Capture the cell that displays the provided text and extract its [X, Y] central coordinate. 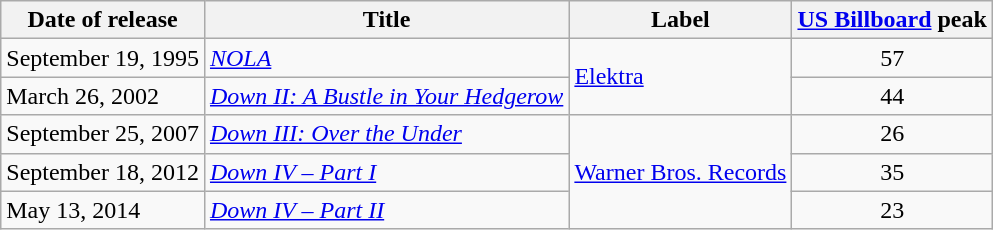
September 18, 2012 [103, 172]
Date of release [103, 20]
35 [892, 172]
23 [892, 210]
Title [386, 20]
Label [680, 20]
Elektra [680, 77]
September 19, 1995 [103, 58]
NOLA [386, 58]
March 26, 2002 [103, 96]
Down IV – Part I [386, 172]
44 [892, 96]
September 25, 2007 [103, 134]
Warner Bros. Records [680, 172]
Down II: A Bustle in Your Hedgerow [386, 96]
Down IV – Part II [386, 210]
57 [892, 58]
May 13, 2014 [103, 210]
26 [892, 134]
US Billboard peak [892, 20]
Down III: Over the Under [386, 134]
